Extract the (X, Y) coordinate from the center of the cell holding the provided text.  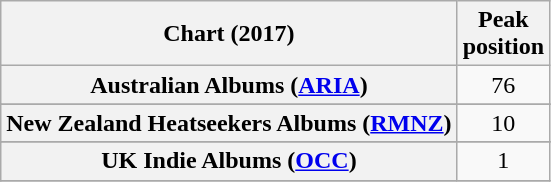
Australian Albums (ARIA) (229, 85)
76 (503, 85)
1 (503, 161)
Peak position (503, 34)
Chart (2017) (229, 34)
10 (503, 123)
UK Indie Albums (OCC) (229, 161)
New Zealand Heatseekers Albums (RMNZ) (229, 123)
